Find where the given text appears and provide that cell's center as (x, y) coordinate. 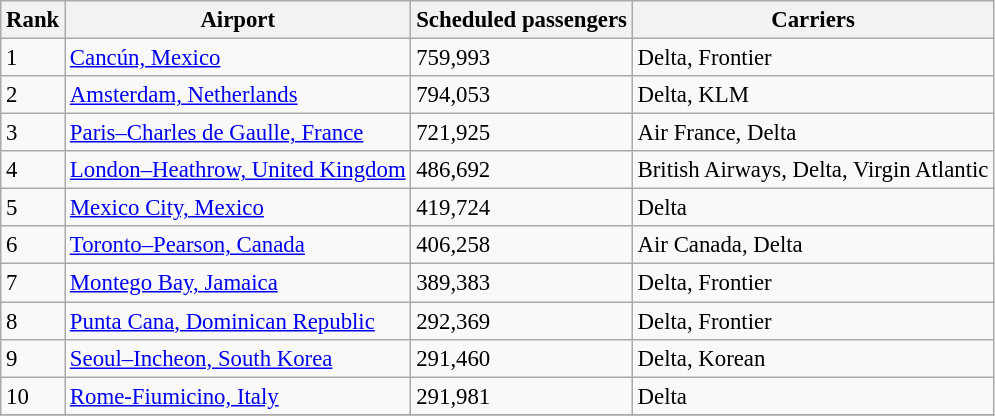
7 (33, 283)
Seoul–Incheon, South Korea (238, 358)
Amsterdam, Netherlands (238, 95)
4 (33, 170)
8 (33, 321)
291,981 (522, 396)
Carriers (812, 20)
Airport (238, 20)
389,383 (522, 283)
486,692 (522, 170)
1 (33, 58)
6 (33, 245)
London–Heathrow, United Kingdom (238, 170)
Montego Bay, Jamaica (238, 283)
Air Canada, Delta (812, 245)
406,258 (522, 245)
759,993 (522, 58)
Cancún, Mexico (238, 58)
Paris–Charles de Gaulle, France (238, 133)
3 (33, 133)
Rome-Fiumicino, Italy (238, 396)
10 (33, 396)
British Airways, Delta, Virgin Atlantic (812, 170)
9 (33, 358)
292,369 (522, 321)
Toronto–Pearson, Canada (238, 245)
Delta, Korean (812, 358)
Scheduled passengers (522, 20)
Delta, KLM (812, 95)
794,053 (522, 95)
291,460 (522, 358)
2 (33, 95)
Punta Cana, Dominican Republic (238, 321)
5 (33, 208)
Mexico City, Mexico (238, 208)
721,925 (522, 133)
Air France, Delta (812, 133)
419,724 (522, 208)
Rank (33, 20)
